Output the (X, Y) coordinate of the center of the cell containing the given text.  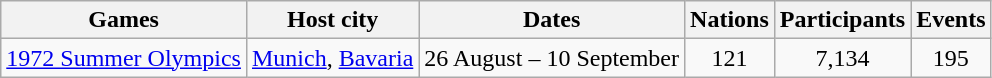
Participants (842, 20)
1972 Summer Olympics (124, 58)
195 (951, 58)
Events (951, 20)
Dates (552, 20)
Munich, Bavaria (332, 58)
Games (124, 20)
26 August – 10 September (552, 58)
121 (730, 58)
7,134 (842, 58)
Nations (730, 20)
Host city (332, 20)
